Output the (X, Y) coordinate of the center of the cell containing the given text.  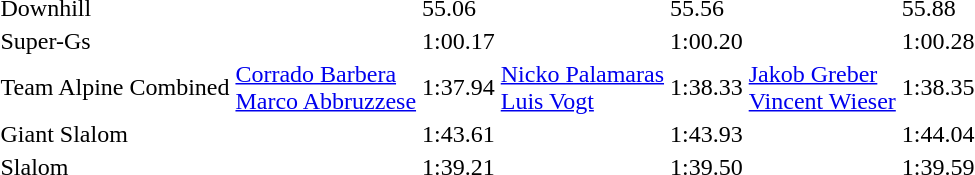
1:43.61 (459, 134)
1:37.94 (459, 88)
Jakob GreberVincent Wieser (822, 88)
Nicko PalamarasLuis Vogt (582, 88)
1:00.20 (707, 41)
1:43.93 (707, 134)
1:38.33 (707, 88)
Corrado BarberaMarco Abbruzzese (326, 88)
1:00.17 (459, 41)
